Capture the cell that displays the provided text and extract its [X, Y] central coordinate. 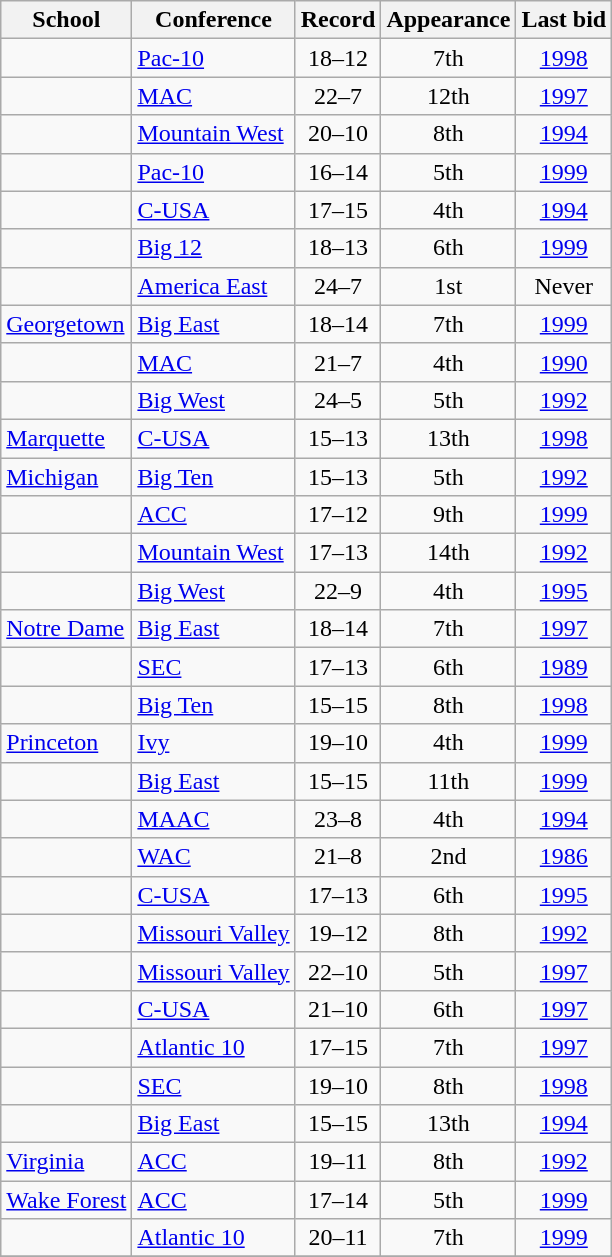
24–5 [338, 400]
1st [448, 286]
Conference [214, 20]
Last bid [564, 20]
17–14 [338, 1200]
2nd [448, 857]
16–14 [338, 172]
School [66, 20]
21–8 [338, 857]
Never [564, 286]
Wake Forest [66, 1200]
Appearance [448, 20]
1989 [564, 667]
20–10 [338, 134]
Georgetown [66, 324]
1990 [564, 362]
12th [448, 96]
9th [448, 515]
Big 12 [214, 248]
18–12 [338, 58]
19–11 [338, 1162]
Princeton [66, 743]
Notre Dame [66, 629]
22–10 [338, 971]
WAC [214, 857]
America East [214, 286]
Record [338, 20]
1986 [564, 857]
19–12 [338, 933]
Marquette [66, 438]
22–7 [338, 96]
24–7 [338, 286]
22–9 [338, 591]
21–7 [338, 362]
14th [448, 553]
Ivy [214, 743]
17–12 [338, 515]
23–8 [338, 819]
11th [448, 781]
MAAC [214, 819]
21–10 [338, 1009]
Virginia [66, 1162]
20–11 [338, 1238]
18–13 [338, 248]
Michigan [66, 477]
